Determine the (x, y) coordinate at the center of the cell enclosing the given text.  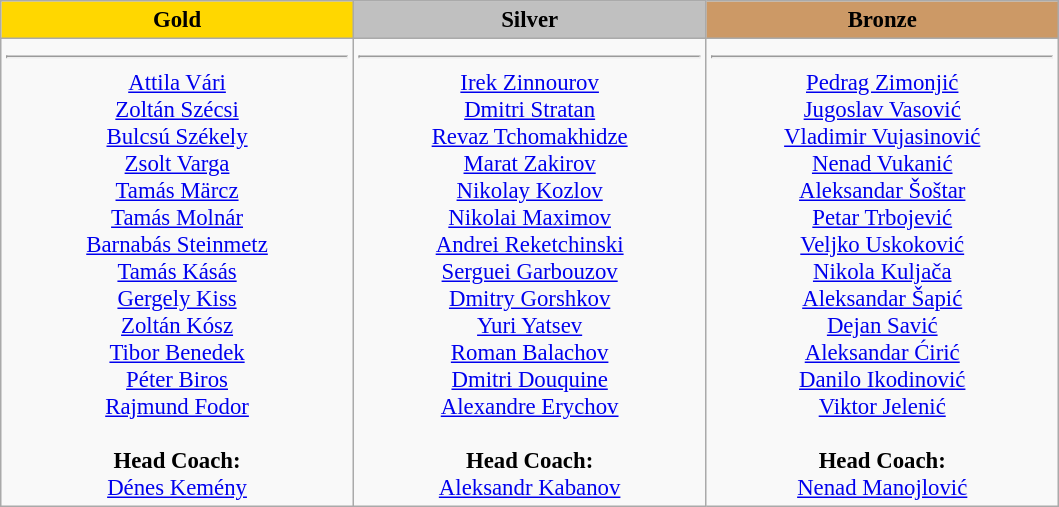
Bronze (882, 20)
Gold (178, 20)
Silver (530, 20)
